Pinpoint the cell where the given text exists, returning its [X, Y] midpoint coordinate. 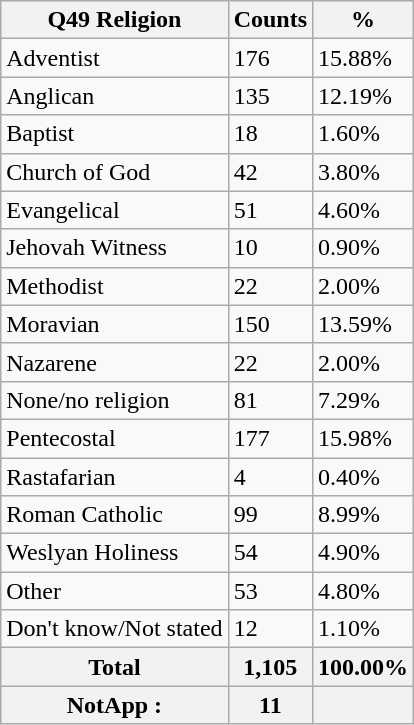
100.00% [364, 667]
Nazarene [114, 362]
81 [270, 400]
Weslyan Holiness [114, 553]
1,105 [270, 667]
Moravian [114, 324]
176 [270, 58]
3.80% [364, 172]
4.90% [364, 553]
Evangelical [114, 210]
Q49 Religion [114, 20]
Methodist [114, 286]
177 [270, 438]
10 [270, 248]
Rastafarian [114, 477]
12 [270, 629]
Don't know/Not stated [114, 629]
4.60% [364, 210]
Roman Catholic [114, 515]
1.10% [364, 629]
135 [270, 96]
150 [270, 324]
13.59% [364, 324]
1.60% [364, 134]
None/no religion [114, 400]
11 [270, 705]
15.98% [364, 438]
Total [114, 667]
12.19% [364, 96]
Anglican [114, 96]
Other [114, 591]
8.99% [364, 515]
Pentecostal [114, 438]
Counts [270, 20]
Jehovah Witness [114, 248]
NotApp : [114, 705]
51 [270, 210]
4 [270, 477]
99 [270, 515]
42 [270, 172]
53 [270, 591]
% [364, 20]
Church of God [114, 172]
7.29% [364, 400]
15.88% [364, 58]
0.90% [364, 248]
4.80% [364, 591]
18 [270, 134]
Baptist [114, 134]
0.40% [364, 477]
Adventist [114, 58]
54 [270, 553]
